From the cell containing the given text, extract its center point as [X, Y] coordinate. 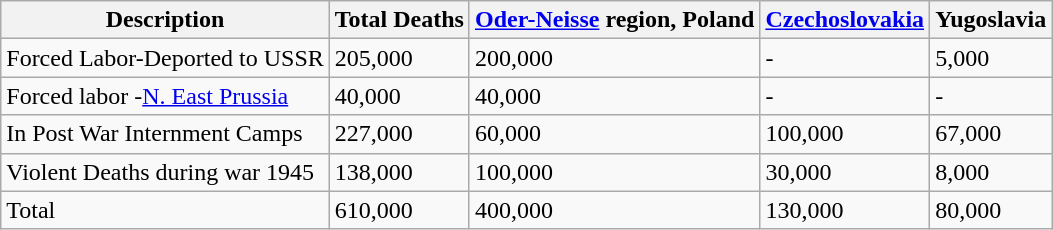
138,000 [399, 172]
130,000 [845, 210]
Oder-Neisse region, Poland [614, 20]
Violent Deaths during war 1945 [166, 172]
8,000 [991, 172]
Czechoslovakia [845, 20]
227,000 [399, 134]
205,000 [399, 58]
80,000 [991, 210]
610,000 [399, 210]
Total [166, 210]
400,000 [614, 210]
Total Deaths [399, 20]
Forced labor -N. East Prussia [166, 96]
200,000 [614, 58]
5,000 [991, 58]
Description [166, 20]
30,000 [845, 172]
In Post War Internment Camps [166, 134]
60,000 [614, 134]
Forced Labor-Deported to USSR [166, 58]
67,000 [991, 134]
Yugoslavia [991, 20]
